Output the [X, Y] coordinate of the center of the cell containing the given text.  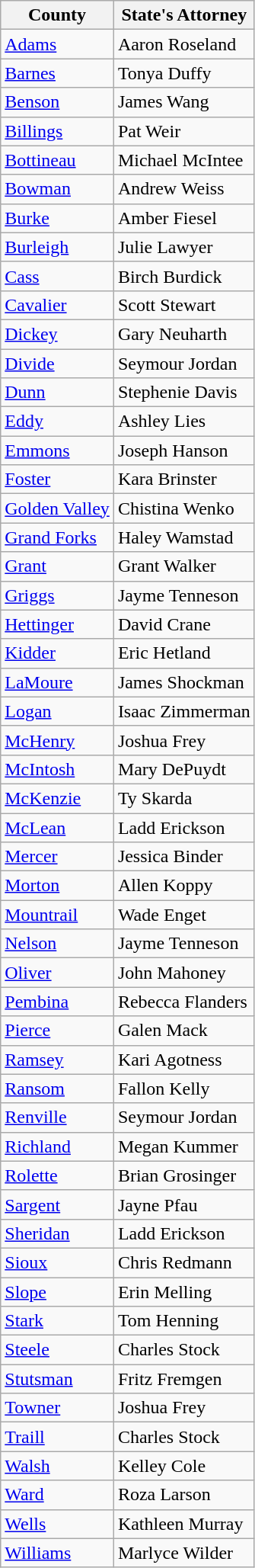
Rebecca Flanders [184, 1002]
Williams [58, 1553]
Chistina Wenko [184, 508]
Emmons [58, 451]
Julie Lawyer [184, 247]
Stutsman [58, 1379]
Galen Mack [184, 1031]
Burke [58, 218]
Sheridan [58, 1233]
Wade Enget [184, 915]
Ty Skarda [184, 798]
Bowman [58, 189]
LaMoure [58, 682]
Scott Stewart [184, 305]
Allen Koppy [184, 886]
Rolette [58, 1175]
Burleigh [58, 247]
Stephenie Davis [184, 393]
Fallon Kelly [184, 1089]
Pierce [58, 1031]
Walsh [58, 1466]
Megan Kummer [184, 1146]
Dunn [58, 393]
Mountrail [58, 915]
Wells [58, 1524]
David Crane [184, 624]
Marlyce Wilder [184, 1553]
Sargent [58, 1204]
Golden Valley [58, 508]
Tonya Duffy [184, 73]
James Shockman [184, 682]
State's Attorney [184, 15]
Dickey [58, 334]
Ramsey [58, 1060]
Gary Neuharth [184, 334]
Jessica Binder [184, 857]
Renville [58, 1117]
Steele [58, 1350]
Logan [58, 711]
Griggs [58, 595]
Richland [58, 1146]
County [58, 15]
Aaron Roseland [184, 44]
Sioux [58, 1262]
Traill [58, 1437]
Joseph Hanson [184, 451]
Chris Redmann [184, 1262]
McHenry [58, 740]
Foster [58, 479]
Pembina [58, 1002]
Grant [58, 566]
McIntosh [58, 769]
Amber Fiesel [184, 218]
Birch Burdick [184, 276]
Mercer [58, 857]
Eddy [58, 422]
Cass [58, 276]
Andrew Weiss [184, 189]
Slope [58, 1292]
Towner [58, 1408]
Cavalier [58, 305]
Kelley Cole [184, 1466]
Tom Henning [184, 1321]
Kari Agotness [184, 1060]
Kara Brinster [184, 479]
Hettinger [58, 624]
Grant Walker [184, 566]
Haley Wamstad [184, 537]
Bottineau [58, 160]
John Mahoney [184, 973]
Fritz Fremgen [184, 1379]
Grand Forks [58, 537]
Isaac Zimmerman [184, 711]
Nelson [58, 944]
Ashley Lies [184, 422]
Erin Melling [184, 1292]
Barnes [58, 73]
Billings [58, 131]
Divide [58, 364]
Ransom [58, 1089]
James Wang [184, 102]
Kathleen Murray [184, 1524]
Jayne Pfau [184, 1204]
Eric Hetland [184, 653]
Roza Larson [184, 1495]
Kidder [58, 653]
Benson [58, 102]
McLean [58, 827]
Stark [58, 1321]
Michael McIntee [184, 160]
McKenzie [58, 798]
Brian Grosinger [184, 1175]
Oliver [58, 973]
Mary DePuydt [184, 769]
Ward [58, 1495]
Adams [58, 44]
Pat Weir [184, 131]
Morton [58, 886]
